Output the (X, Y) coordinate of the center of the cell containing the given text.  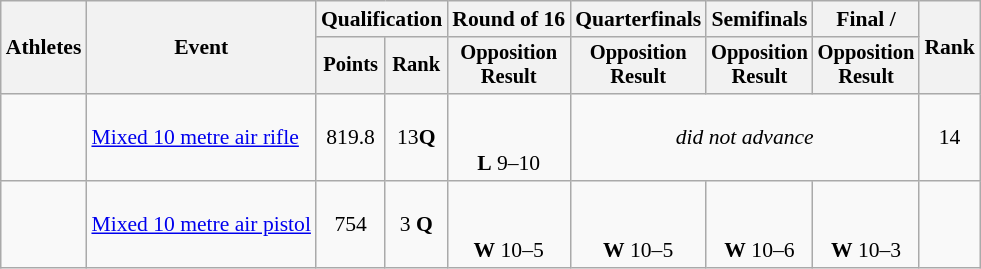
Mixed 10 metre air pistol (201, 224)
W 10–6 (760, 224)
3 Q (416, 224)
Mixed 10 metre air rifle (201, 138)
819.8 (350, 138)
Quarterfinals (638, 19)
Semifinals (760, 19)
W 10–3 (866, 224)
did not advance (744, 138)
Qualification (382, 19)
Event (201, 48)
Athletes (44, 48)
13Q (416, 138)
Points (350, 66)
Round of 16 (508, 19)
14 (950, 138)
754 (350, 224)
Final / (866, 19)
L 9–10 (508, 138)
